Capture the cell that displays the provided text and extract its (x, y) central coordinate. 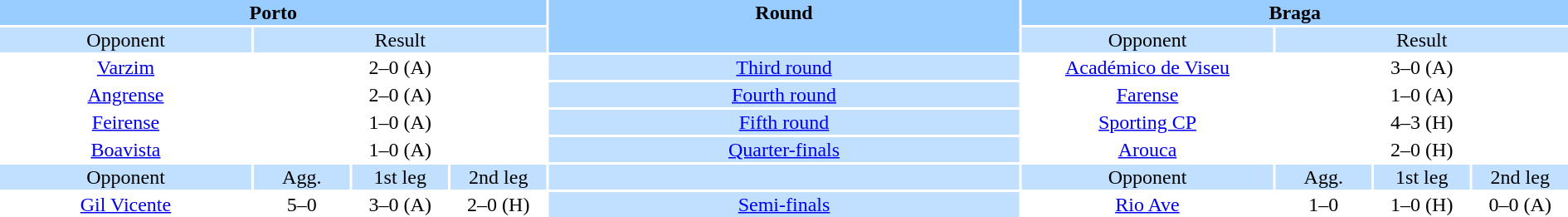
5–0 (302, 205)
0–0 (A) (1520, 205)
Rio Ave (1148, 205)
Farense (1148, 95)
Braga (1295, 12)
Boavista (126, 150)
1–0 (1324, 205)
Porto (273, 12)
Fifth round (785, 122)
Arouca (1148, 150)
Angrense (126, 95)
Semi-finals (785, 205)
4–3 (H) (1422, 122)
Sporting CP (1148, 122)
Quarter-finals (785, 150)
Feirense (126, 122)
Fourth round (785, 95)
Gil Vicente (126, 205)
Round (785, 27)
Académico de Viseu (1148, 67)
Third round (785, 67)
1–0 (H) (1422, 205)
Varzim (126, 67)
